Output the [X, Y] coordinate of the center of the cell containing the given text.  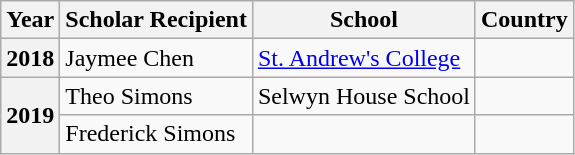
Country [524, 20]
School [364, 20]
Scholar Recipient [156, 20]
Theo Simons [156, 96]
2018 [30, 58]
St. Andrew's College [364, 58]
Jaymee Chen [156, 58]
Selwyn House School [364, 96]
Year [30, 20]
Frederick Simons [156, 134]
2019 [30, 115]
